For the text-containing cell, return its midpoint in [X, Y] coordinate format. 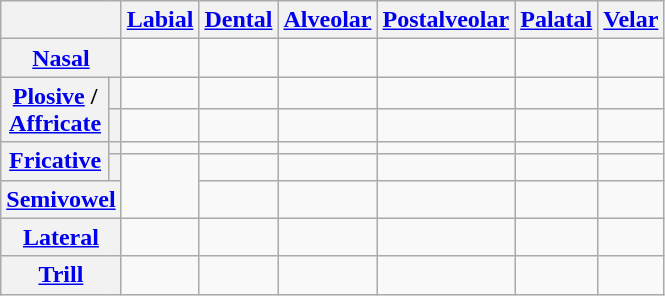
Palatal [556, 20]
Trill [61, 275]
Dental [238, 20]
Lateral [61, 237]
Labial [160, 20]
Nasal [61, 58]
Postalveolar [446, 20]
Fricative [56, 161]
Alveolar [328, 20]
Semivowel [61, 199]
Plosive /Affricate [56, 110]
Velar [631, 20]
